Return (x, y) of the center of cell containing provided text 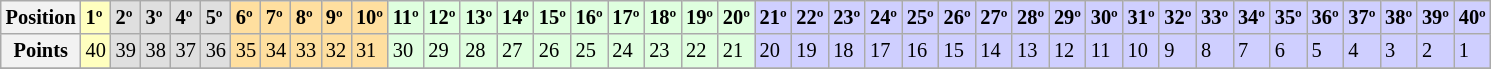
11 (1104, 51)
37º (1362, 17)
32º (1178, 17)
6 (1288, 51)
13 (1030, 51)
25 (590, 51)
23 (662, 51)
8º (306, 17)
27 (516, 51)
12 (1068, 51)
25º (920, 17)
22 (700, 51)
13º (478, 17)
35º (1288, 17)
18 (846, 51)
28 (478, 51)
32 (336, 51)
38 (156, 51)
31 (370, 51)
33 (306, 51)
34º (1252, 17)
5º (216, 17)
15 (958, 51)
36º (1326, 17)
24º (884, 17)
40º (1472, 17)
10 (1142, 51)
3º (156, 17)
6º (246, 17)
14 (994, 51)
29º (1068, 17)
14º (516, 17)
28º (1030, 17)
18º (662, 17)
40 (96, 51)
30 (406, 51)
8 (1214, 51)
10º (370, 17)
1 (1472, 51)
20 (774, 51)
Position (41, 17)
38º (1398, 17)
33º (1214, 17)
21º (774, 17)
27º (994, 17)
12º (442, 17)
5 (1326, 51)
30º (1104, 17)
19º (700, 17)
9º (336, 17)
37 (186, 51)
2 (1436, 51)
39 (126, 51)
4º (186, 17)
16º (590, 17)
21 (736, 51)
34 (276, 51)
29 (442, 51)
7 (1252, 51)
22º (810, 17)
2º (126, 17)
7º (276, 17)
3 (1398, 51)
24 (626, 51)
1º (96, 17)
39º (1436, 17)
31º (1142, 17)
Points (41, 51)
26 (552, 51)
4 (1362, 51)
26º (958, 17)
35 (246, 51)
17º (626, 17)
36 (216, 51)
9 (1178, 51)
17 (884, 51)
15º (552, 17)
16 (920, 51)
19 (810, 51)
23º (846, 17)
20º (736, 17)
11º (406, 17)
